Provide the [x, y] coordinate of the cell's center where the given text is located.  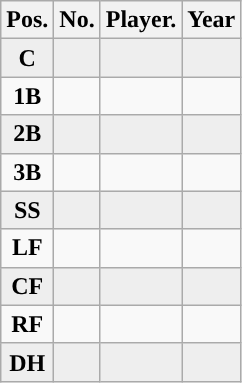
1B [28, 96]
Player. [140, 20]
Pos. [28, 20]
No. [77, 20]
2B [28, 134]
RF [28, 324]
CF [28, 286]
LF [28, 248]
Year [212, 20]
C [28, 58]
SS [28, 210]
DH [28, 362]
3B [28, 172]
